Search for the cell housing the specified text and yield its (X, Y) center coordinate. 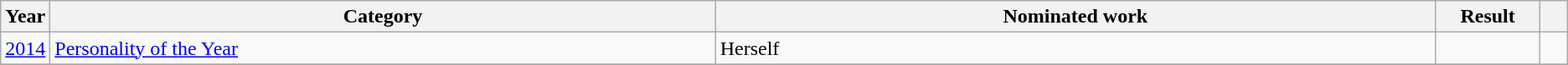
Category (383, 17)
Herself (1075, 48)
Nominated work (1075, 17)
Result (1488, 17)
Personality of the Year (383, 48)
Year (25, 17)
2014 (25, 48)
